Search for the cell housing the specified text and yield its [X, Y] center coordinate. 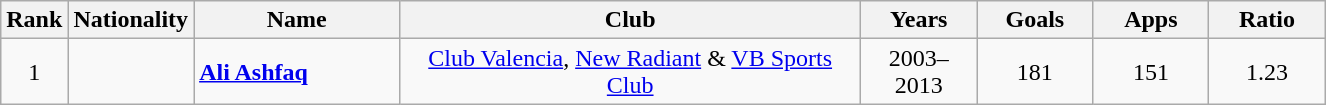
1.23 [1267, 72]
Ratio [1267, 20]
1 [34, 72]
2003–2013 [919, 72]
Rank [34, 20]
Name [297, 20]
Nationality [131, 20]
Apps [1151, 20]
Goals [1035, 20]
181 [1035, 72]
151 [1151, 72]
Ali Ashfaq [297, 72]
Years [919, 20]
Club [630, 20]
Club Valencia, New Radiant & VB Sports Club [630, 72]
